Return the [x, y] coordinate for the center point of the cell that contains the specified text.  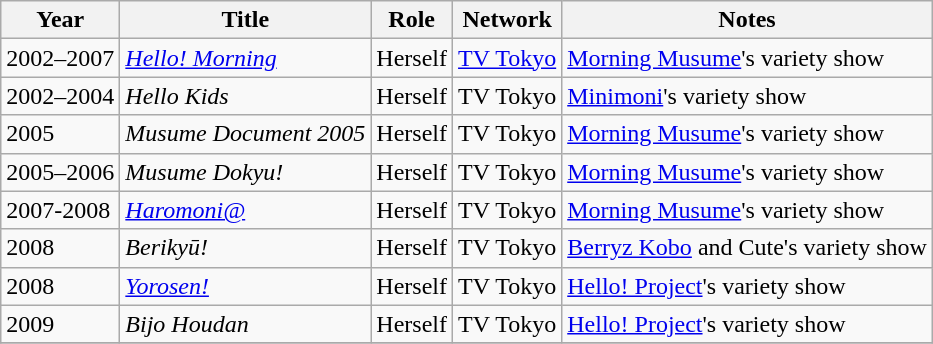
Musume Dokyu! [246, 172]
Notes [748, 20]
2002–2007 [60, 58]
Minimoni's variety show [748, 96]
Haromoni@ [246, 210]
2002–2004 [60, 96]
Network [508, 20]
Bijo Houdan [246, 324]
Title [246, 20]
Hello Kids [246, 96]
Musume Document 2005 [246, 134]
Berryz Kobo and Cute's variety show [748, 248]
2005–2006 [60, 172]
2005 [60, 134]
Hello! Morning [246, 58]
2007-2008 [60, 210]
2009 [60, 324]
Berikyū! [246, 248]
Yorosen! [246, 286]
Year [60, 20]
Role [412, 20]
